Determine the [X, Y] coordinate at the center of the cell enclosing the given text.  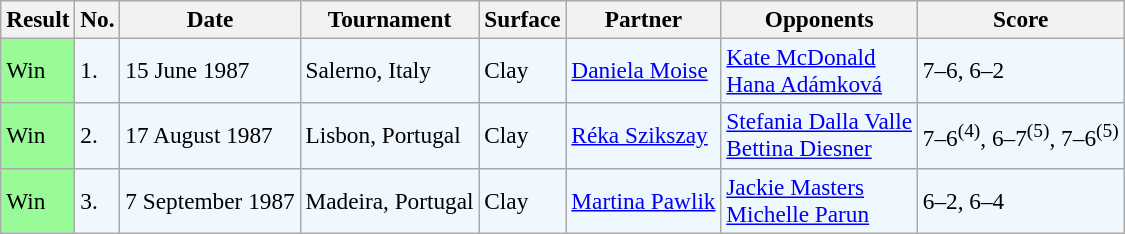
15 June 1987 [210, 70]
3. [98, 200]
Tournament [390, 19]
7–6(4), 6–7(5), 7–6(5) [1020, 136]
17 August 1987 [210, 136]
1. [98, 70]
6–2, 6–4 [1020, 200]
7 September 1987 [210, 200]
Martina Pawlik [644, 200]
Surface [522, 19]
Réka Szikszay [644, 136]
Daniela Moise [644, 70]
Jackie Masters Michelle Parun [819, 200]
Stefania Dalla Valle Bettina Diesner [819, 136]
Kate McDonald Hana Adámková [819, 70]
No. [98, 19]
Date [210, 19]
Result [38, 19]
2. [98, 136]
Lisbon, Portugal [390, 136]
Opponents [819, 19]
Partner [644, 19]
7–6, 6–2 [1020, 70]
Score [1020, 19]
Madeira, Portugal [390, 200]
Salerno, Italy [390, 70]
